Provide the (X, Y) coordinate of the cell's center where the given text is located.  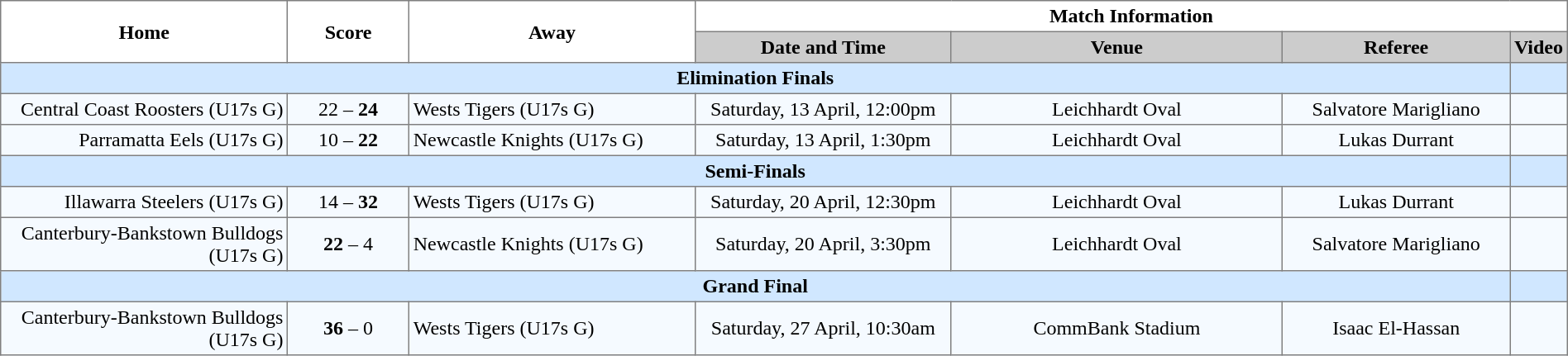
Semi-Finals (756, 171)
Venue (1116, 47)
Video (1539, 47)
Saturday, 13 April, 1:30pm (823, 140)
Score (349, 31)
Parramatta Eels (U17s G) (144, 140)
Away (552, 31)
Referee (1396, 47)
Elimination Finals (756, 78)
Date and Time (823, 47)
Grand Final (756, 287)
22 – 24 (349, 109)
Isaac El-Hassan (1396, 328)
Saturday, 27 April, 10:30am (823, 328)
Illawarra Steelers (U17s G) (144, 202)
14 – 32 (349, 202)
CommBank Stadium (1116, 328)
Saturday, 20 April, 12:30pm (823, 202)
Match Information (1131, 17)
Central Coast Roosters (U17s G) (144, 109)
Saturday, 13 April, 12:00pm (823, 109)
36 – 0 (349, 328)
Home (144, 31)
Saturday, 20 April, 3:30pm (823, 244)
22 – 4 (349, 244)
10 – 22 (349, 140)
